Return [x, y] of the center of cell containing provided text 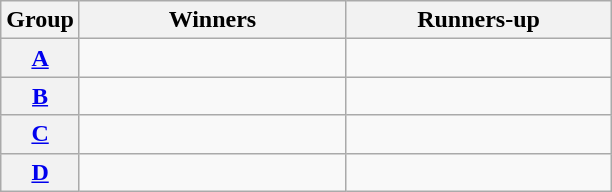
C [40, 134]
D [40, 172]
Winners [212, 20]
A [40, 58]
B [40, 96]
Runners-up [478, 20]
Group [40, 20]
